Scan for the cell matching the given text and deliver its [X, Y] coordinate at center. 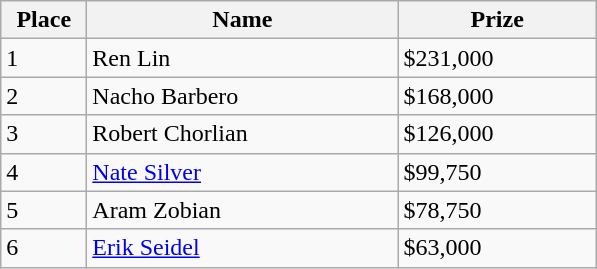
Prize [498, 20]
1 [44, 58]
$168,000 [498, 96]
Erik Seidel [242, 248]
3 [44, 134]
Name [242, 20]
6 [44, 248]
Aram Zobian [242, 210]
Nacho Barbero [242, 96]
Robert Chorlian [242, 134]
4 [44, 172]
$126,000 [498, 134]
Place [44, 20]
$78,750 [498, 210]
2 [44, 96]
$99,750 [498, 172]
$63,000 [498, 248]
$231,000 [498, 58]
5 [44, 210]
Nate Silver [242, 172]
Ren Lin [242, 58]
